From the cell containing the given text, extract its center point as [x, y] coordinate. 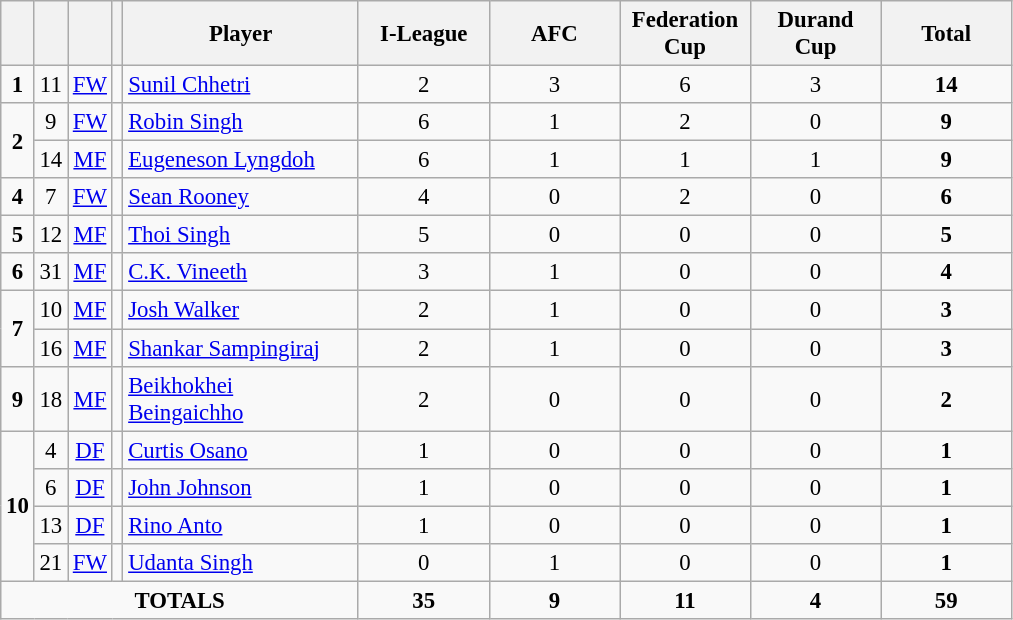
TOTALS [180, 600]
Federation Cup [686, 34]
21 [50, 563]
12 [50, 235]
Rino Anto [241, 525]
I-League [424, 34]
Robin Singh [241, 122]
35 [424, 600]
Total [946, 34]
AFC [554, 34]
13 [50, 525]
Durand Cup [816, 34]
Curtis Osano [241, 450]
Eugeneson Lyngdoh [241, 160]
59 [946, 600]
Sean Rooney [241, 197]
Josh Walker [241, 310]
31 [50, 273]
C.K. Vineeth [241, 273]
Thoi Singh [241, 235]
16 [50, 348]
Sunil Chhetri [241, 85]
Beikhokhei Beingaichho [241, 398]
Udanta Singh [241, 563]
Player [241, 34]
John Johnson [241, 487]
Shankar Sampingiraj [241, 348]
18 [50, 398]
